Scan for the cell matching the given text and deliver its (x, y) coordinate at center. 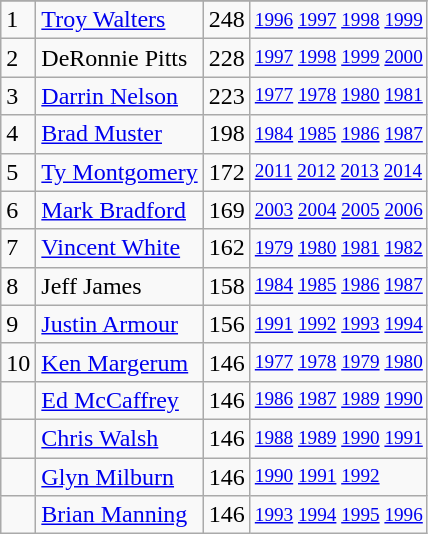
1986 1987 1989 1990 (338, 400)
1977 1978 1979 1980 (338, 362)
3 (18, 96)
Troy Walters (120, 20)
198 (226, 134)
10 (18, 362)
2003 2004 2005 2006 (338, 210)
9 (18, 324)
6 (18, 210)
172 (226, 172)
1997 1998 1999 2000 (338, 58)
Ed McCaffrey (120, 400)
156 (226, 324)
162 (226, 248)
Ken Margerum (120, 362)
7 (18, 248)
1990 1991 1992 (338, 477)
1979 1980 1981 1982 (338, 248)
223 (226, 96)
1991 1992 1993 1994 (338, 324)
158 (226, 286)
Jeff James (120, 286)
5 (18, 172)
Justin Armour (120, 324)
1996 1997 1998 1999 (338, 20)
Chris Walsh (120, 438)
1993 1994 1995 1996 (338, 515)
Brian Manning (120, 515)
Brad Muster (120, 134)
4 (18, 134)
DeRonnie Pitts (120, 58)
169 (226, 210)
2011 2012 2013 2014 (338, 172)
1988 1989 1990 1991 (338, 438)
8 (18, 286)
Mark Bradford (120, 210)
2 (18, 58)
Glyn Milburn (120, 477)
1 (18, 20)
Ty Montgomery (120, 172)
Darrin Nelson (120, 96)
228 (226, 58)
Vincent White (120, 248)
248 (226, 20)
1977 1978 1980 1981 (338, 96)
